Capture the cell that displays the provided text and extract its [x, y] central coordinate. 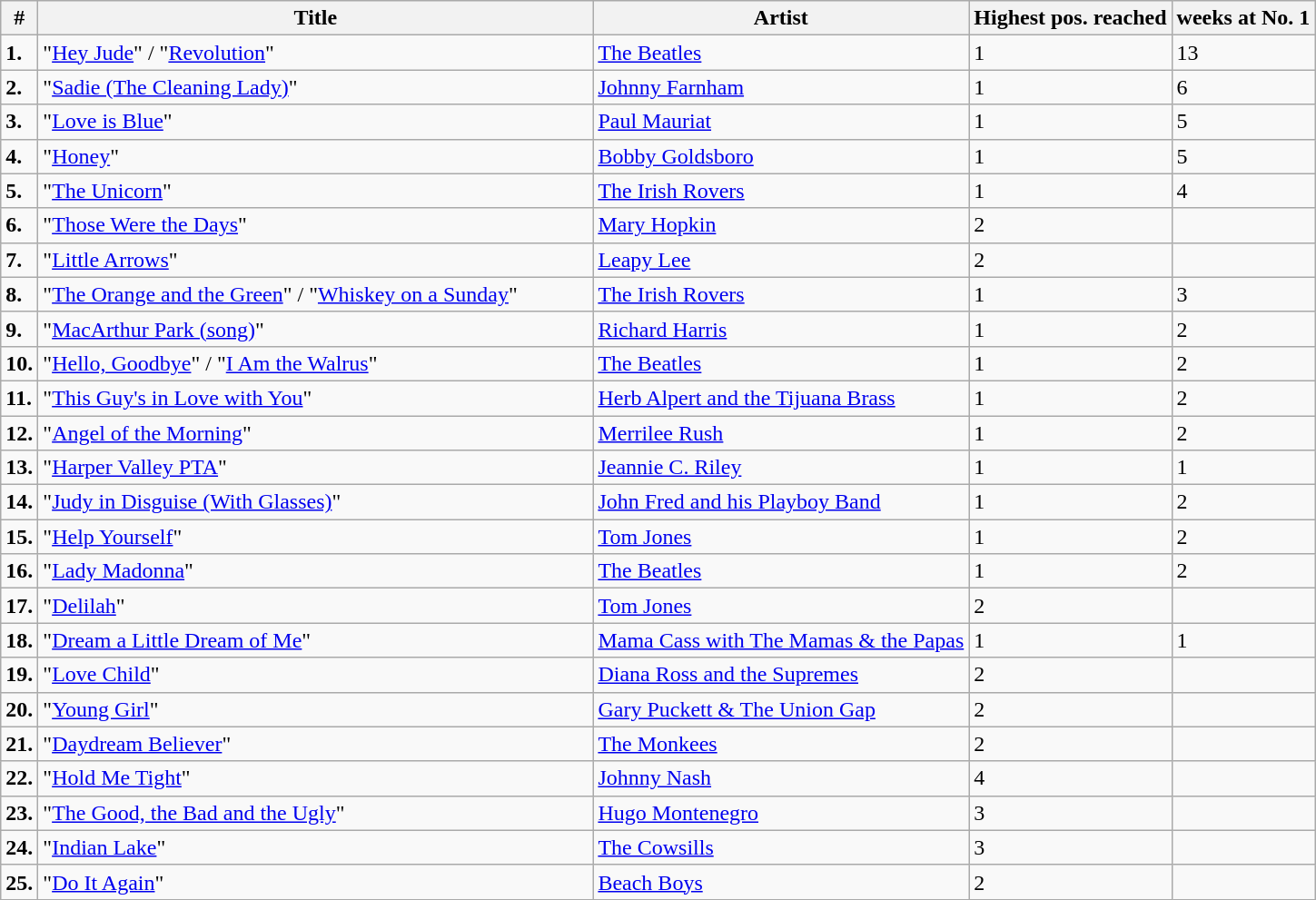
15. [20, 537]
Leapy Lee [781, 260]
"Sadie (The Cleaning Lady)" [316, 87]
"The Unicorn" [316, 191]
23. [20, 813]
8. [20, 294]
The Monkees [781, 744]
"Hey Jude" / "Revolution" [316, 53]
2. [20, 87]
Bobby Goldsboro [781, 156]
"This Guy's in Love with You" [316, 398]
Paul Mauriat [781, 122]
Johnny Nash [781, 778]
"Hold Me Tight" [316, 778]
"Delilah" [316, 606]
21. [20, 744]
"Love is Blue" [316, 122]
"Young Girl" [316, 709]
"Love Child" [316, 675]
"Honey" [316, 156]
"Those Were the Days" [316, 225]
"Little Arrows" [316, 260]
4. [20, 156]
"The Orange and the Green" / "Whiskey on a Sunday" [316, 294]
Merrilee Rush [781, 433]
Mama Cass with The Mamas & the Papas [781, 640]
24. [20, 847]
22. [20, 778]
6 [1243, 87]
"Harper Valley PTA" [316, 468]
"Hello, Goodbye" / "I Am the Walrus" [316, 363]
Diana Ross and the Supremes [781, 675]
12. [20, 433]
"Lady Madonna" [316, 571]
11. [20, 398]
Richard Harris [781, 329]
13. [20, 468]
9. [20, 329]
"Help Yourself" [316, 537]
"The Good, the Bad and the Ugly" [316, 813]
1. [20, 53]
Artist [781, 18]
5. [20, 191]
"Dream a Little Dream of Me" [316, 640]
3. [20, 122]
Jeannie C. Riley [781, 468]
14. [20, 502]
Mary Hopkin [781, 225]
19. [20, 675]
10. [20, 363]
Beach Boys [781, 882]
Johnny Farnham [781, 87]
The Cowsills [781, 847]
Title [316, 18]
"Judy in Disguise (With Glasses)" [316, 502]
20. [20, 709]
"MacArthur Park (song)" [316, 329]
# [20, 18]
6. [20, 225]
7. [20, 260]
13 [1243, 53]
Highest pos. reached [1070, 18]
weeks at No. 1 [1243, 18]
16. [20, 571]
25. [20, 882]
"Indian Lake" [316, 847]
"Angel of the Morning" [316, 433]
"Daydream Believer" [316, 744]
18. [20, 640]
Herb Alpert and the Tijuana Brass [781, 398]
Hugo Montenegro [781, 813]
Gary Puckett & The Union Gap [781, 709]
17. [20, 606]
"Do It Again" [316, 882]
John Fred and his Playboy Band [781, 502]
